From the cell containing the given text, extract its center point as [x, y] coordinate. 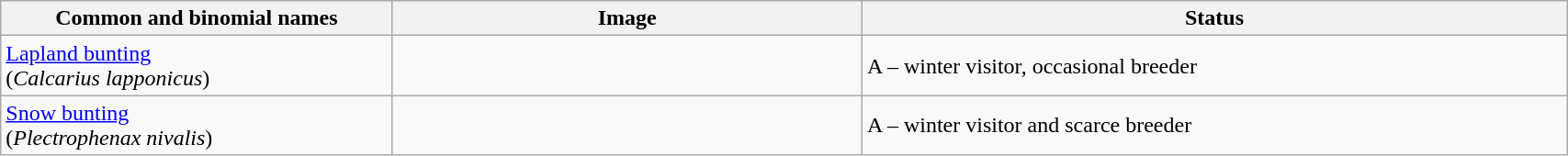
Common and binomial names [197, 18]
Status [1214, 18]
Lapland bunting(Calcarius lapponicus) [197, 66]
Snow bunting(Plectrophenax nivalis) [197, 125]
Image [626, 18]
A – winter visitor and scarce breeder [1214, 125]
A – winter visitor, occasional breeder [1214, 66]
